Identify which cell holds the provided text, then report its (X, Y) central coordinate. 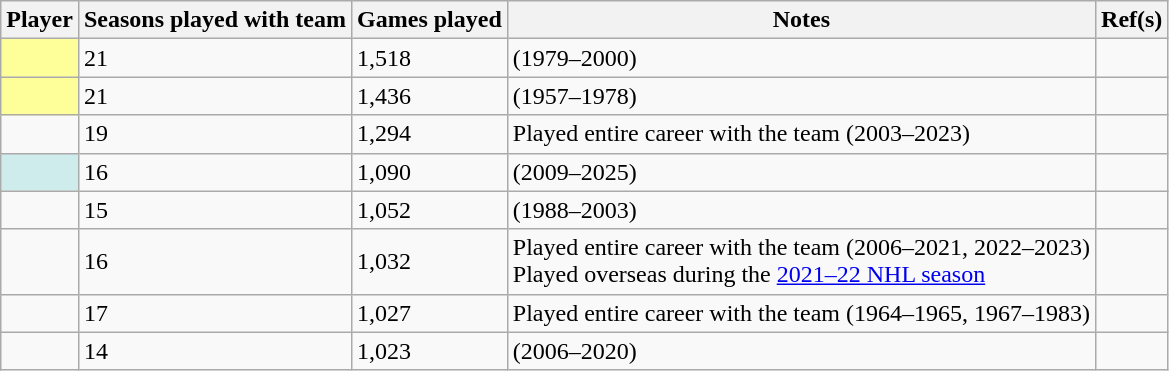
Played entire career with the team (2003–2023) (801, 134)
Seasons played with team (214, 20)
Games played (430, 20)
(1979–2000) (801, 58)
19 (214, 134)
1,027 (430, 313)
14 (214, 351)
1,294 (430, 134)
(2009–2025) (801, 172)
1,023 (430, 351)
Notes (801, 20)
Played entire career with the team (2006–2021, 2022–2023)Played overseas during the 2021–22 NHL season (801, 262)
15 (214, 210)
1,090 (430, 172)
17 (214, 313)
1,032 (430, 262)
1,518 (430, 58)
(1988–2003) (801, 210)
Played entire career with the team (1964–1965, 1967–1983) (801, 313)
1,052 (430, 210)
1,436 (430, 96)
(2006–2020) (801, 351)
(1957–1978) (801, 96)
Player (40, 20)
Ref(s) (1132, 20)
